Scan for the cell matching the given text and deliver its [x, y] coordinate at center. 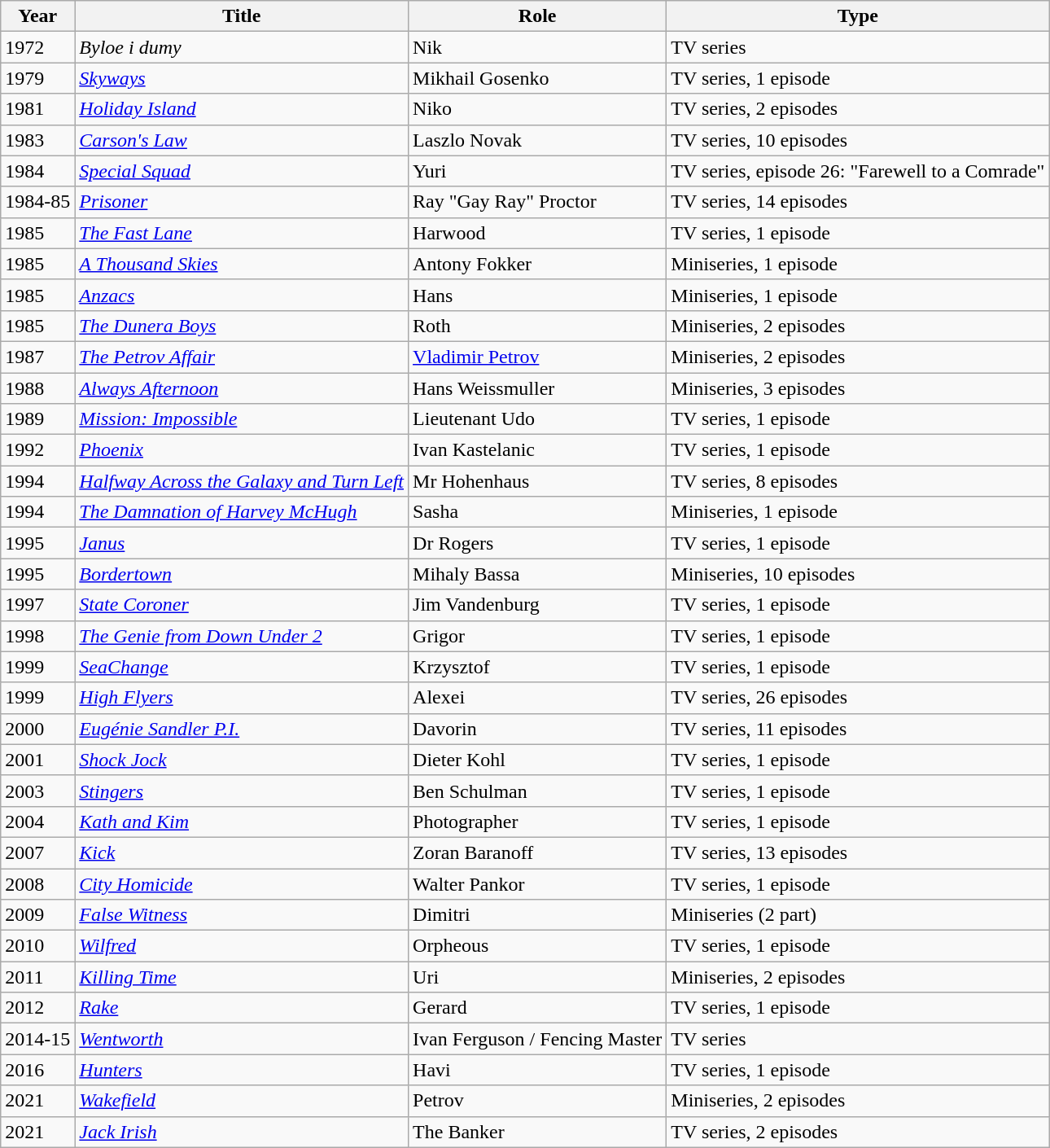
2016 [37, 1070]
Roth [537, 326]
Uri [537, 977]
Mr Hohenhaus [537, 481]
Harwood [537, 233]
The Damnation of Harvey McHugh [242, 512]
Janus [242, 543]
Shock Jock [242, 760]
Eugénie Sandler P.I. [242, 729]
Havi [537, 1070]
Orpheous [537, 946]
State Coroner [242, 605]
High Flyers [242, 698]
Davorin [537, 729]
1988 [37, 388]
Kick [242, 852]
Ivan Kastelanic [537, 450]
TV series, 11 episodes [858, 729]
City Homicide [242, 883]
Anzacs [242, 295]
2011 [37, 977]
Vladimir Petrov [537, 357]
Role [537, 16]
Always Afternoon [242, 388]
Wakefield [242, 1101]
1983 [37, 140]
1984 [37, 171]
TV series, episode 26: "Farewell to a Comrade" [858, 171]
Nik [537, 47]
Ben Schulman [537, 791]
Stingers [242, 791]
Lieutenant Udo [537, 419]
The Fast Lane [242, 233]
Prisoner [242, 202]
Walter Pankor [537, 883]
Petrov [537, 1101]
Krzysztof [537, 667]
Wilfred [242, 946]
Wentworth [242, 1039]
Antony Fokker [537, 264]
1972 [37, 47]
The Dunera Boys [242, 326]
1998 [37, 636]
2008 [37, 883]
SeaChange [242, 667]
Title [242, 16]
Jack Irish [242, 1132]
Year [37, 16]
TV series, 13 episodes [858, 852]
Holiday Island [242, 109]
A Thousand Skies [242, 264]
Byloe i dumy [242, 47]
2012 [37, 1008]
Jim Vandenburg [537, 605]
Bordertown [242, 574]
2014-15 [37, 1039]
1981 [37, 109]
Ivan Ferguson / Fencing Master [537, 1039]
2004 [37, 822]
TV series, 14 episodes [858, 202]
Miniseries, 3 episodes [858, 388]
Hans [537, 295]
Gerard [537, 1008]
Niko [537, 109]
Zoran Baranoff [537, 852]
Grigor [537, 636]
The Banker [537, 1132]
Kath and Kim [242, 822]
Phoenix [242, 450]
Halfway Across the Galaxy and Turn Left [242, 481]
TV series, 10 episodes [858, 140]
Special Squad [242, 171]
TV series, 26 episodes [858, 698]
Laszlo Novak [537, 140]
Skyways [242, 78]
Photographer [537, 822]
Hunters [242, 1070]
Alexei [537, 698]
The Petrov Affair [242, 357]
Sasha [537, 512]
1997 [37, 605]
1984-85 [37, 202]
TV series, 8 episodes [858, 481]
2003 [37, 791]
Dimitri [537, 915]
1992 [37, 450]
2007 [37, 852]
2010 [37, 946]
1987 [37, 357]
Miniseries, 10 episodes [858, 574]
Dr Rogers [537, 543]
Mikhail Gosenko [537, 78]
Carson's Law [242, 140]
Mihaly Bassa [537, 574]
Killing Time [242, 977]
1989 [37, 419]
Miniseries (2 part) [858, 915]
1979 [37, 78]
2001 [37, 760]
Ray "Gay Ray" Proctor [537, 202]
2000 [37, 729]
The Genie from Down Under 2 [242, 636]
Rake [242, 1008]
Dieter Kohl [537, 760]
2009 [37, 915]
Yuri [537, 171]
Hans Weissmuller [537, 388]
Type [858, 16]
Mission: Impossible [242, 419]
False Witness [242, 915]
